Scan for the cell matching the given text and deliver its [X, Y] coordinate at center. 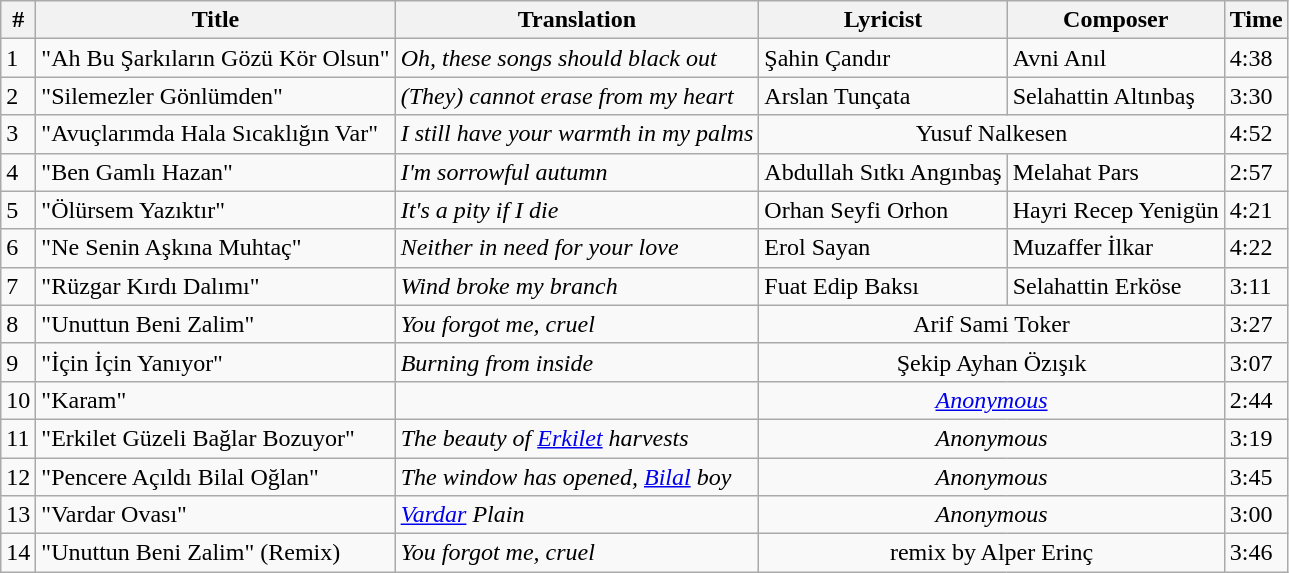
3:45 [1256, 477]
Avni Anıl [1116, 58]
The window has opened, Bilal boy [577, 477]
Translation [577, 20]
4:22 [1256, 248]
The beauty of Erkilet harvests [577, 438]
3:07 [1256, 362]
Title [216, 20]
Orhan Seyfi Orhon [883, 210]
7 [18, 286]
Abdullah Sıtkı Angınbaş [883, 172]
Oh, these songs should black out [577, 58]
It's a pity if I die [577, 210]
10 [18, 400]
"Erkilet Güzeli Bağlar Bozuyor" [216, 438]
"Pencere Açıldı Bilal Oğlan" [216, 477]
"Vardar Ovası" [216, 515]
4 [18, 172]
3:46 [1256, 553]
4:52 [1256, 134]
"Avuçlarımda Hala Sıcaklığın Var" [216, 134]
remix by Alper Erinç [992, 553]
"Ah Bu Şarkıların Gözü Kör Olsun" [216, 58]
Hayri Recep Yenigün [1116, 210]
3:11 [1256, 286]
Şahin Çandır [883, 58]
2:57 [1256, 172]
11 [18, 438]
"Karam" [216, 400]
14 [18, 553]
"Silemezler Gönlümden" [216, 96]
Time [1256, 20]
Burning from inside [577, 362]
Selahattin Altınbaş [1116, 96]
Composer [1116, 20]
9 [18, 362]
"Rüzgar Kırdı Dalımı" [216, 286]
6 [18, 248]
"Unuttun Beni Zalim" (Remix) [216, 553]
Muzaffer İlkar [1116, 248]
"Unuttun Beni Zalim" [216, 324]
8 [18, 324]
"İçin İçin Yanıyor" [216, 362]
12 [18, 477]
4:21 [1256, 210]
Lyricist [883, 20]
3:00 [1256, 515]
13 [18, 515]
I'm sorrowful autumn [577, 172]
3:30 [1256, 96]
Erol Sayan [883, 248]
4:38 [1256, 58]
"Ölürsem Yazıktır" [216, 210]
Neither in need for your love [577, 248]
"Ne Senin Aşkına Muhtaç" [216, 248]
I still have your warmth in my palms [577, 134]
3:27 [1256, 324]
3:19 [1256, 438]
"Ben Gamlı Hazan" [216, 172]
1 [18, 58]
Vardar Plain [577, 515]
Selahattin Erköse [1116, 286]
5 [18, 210]
Wind broke my branch [577, 286]
2 [18, 96]
# [18, 20]
Fuat Edip Baksı [883, 286]
Yusuf Nalkesen [992, 134]
(They) cannot erase from my heart [577, 96]
Arif Sami Toker [992, 324]
Şekip Ayhan Özışık [992, 362]
Melahat Pars [1116, 172]
3 [18, 134]
Arslan Tunçata [883, 96]
2:44 [1256, 400]
